Detect which cell encompasses the target text, then output its (x, y) center coordinate. 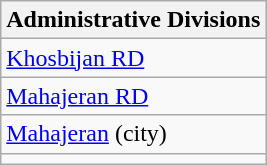
Mahajeran RD (134, 96)
Administrative Divisions (134, 20)
Mahajeran (city) (134, 134)
Khosbijan RD (134, 58)
